Locate the cell with the specified text and output its (X, Y) center coordinate. 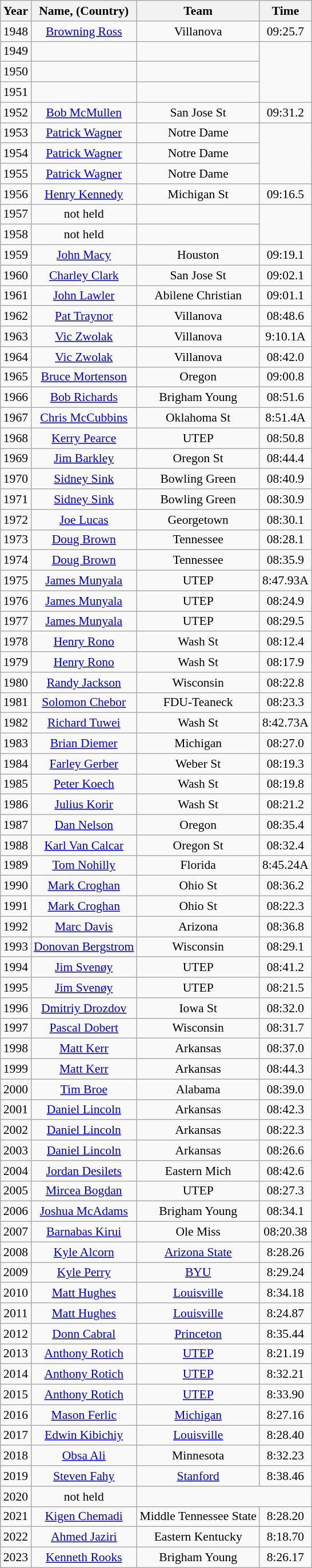
1985 (16, 784)
08:23.3 (286, 703)
1956 (16, 194)
08:26.6 (286, 1150)
08:37.0 (286, 1049)
2020 (16, 1497)
Pascal Dobert (83, 1028)
1974 (16, 560)
8:38.46 (286, 1476)
8:47.93A (286, 581)
08:36.8 (286, 927)
08:19.8 (286, 784)
08:27.3 (286, 1191)
Time (286, 11)
08:22.8 (286, 683)
Donn Cabral (83, 1334)
Joshua McAdams (83, 1212)
1999 (16, 1069)
1949 (16, 51)
John Macy (83, 255)
1991 (16, 907)
1990 (16, 886)
Oklahoma St (198, 418)
2013 (16, 1354)
2006 (16, 1212)
08:24.9 (286, 601)
1948 (16, 31)
1976 (16, 601)
1964 (16, 357)
Julius Korir (83, 805)
Bob Richards (83, 398)
08:40.9 (286, 479)
Ole Miss (198, 1232)
1951 (16, 93)
Arizona (198, 927)
1953 (16, 133)
Farley Gerber (83, 764)
2017 (16, 1435)
1952 (16, 113)
2016 (16, 1415)
Georgetown (198, 520)
FDU-Teaneck (198, 703)
2023 (16, 1558)
1978 (16, 642)
Browning Ross (83, 31)
Eastern Mich (198, 1171)
2010 (16, 1293)
Jim Barkley (83, 459)
John Lawler (83, 296)
1984 (16, 764)
08:50.8 (286, 438)
Bob McMullen (83, 113)
1986 (16, 805)
1971 (16, 499)
1957 (16, 214)
Minnesota (198, 1456)
1970 (16, 479)
Middle Tennessee State (198, 1517)
2012 (16, 1334)
08:28.1 (286, 540)
Kenneth Rooks (83, 1558)
08:42.3 (286, 1110)
08:27.0 (286, 744)
Iowa St (198, 1008)
08:39.0 (286, 1089)
08:44.3 (286, 1069)
Kyle Alcorn (83, 1252)
1955 (16, 174)
Randy Jackson (83, 683)
Name, (Country) (83, 11)
1989 (16, 865)
1969 (16, 459)
8:29.24 (286, 1273)
8:28.26 (286, 1252)
08:30.9 (286, 499)
09:19.1 (286, 255)
2015 (16, 1395)
Donovan Bergstrom (83, 947)
2014 (16, 1374)
Barnabas Kirui (83, 1232)
1966 (16, 398)
08:31.7 (286, 1028)
8:45.24A (286, 865)
Joe Lucas (83, 520)
2003 (16, 1150)
2007 (16, 1232)
Eastern Kentucky (198, 1537)
2018 (16, 1456)
09:02.1 (286, 275)
08:29.5 (286, 621)
Kigen Chemadi (83, 1517)
Michigan St (198, 194)
08:17.9 (286, 662)
Stanford (198, 1476)
Pat Traynor (83, 316)
08:19.3 (286, 764)
08:35.9 (286, 560)
Arizona State (198, 1252)
09:16.5 (286, 194)
Alabama (198, 1089)
Tom Nohilly (83, 865)
1967 (16, 418)
Ahmed Jaziri (83, 1537)
1993 (16, 947)
08:42.6 (286, 1171)
Karl Van Calcar (83, 845)
Richard Tuwei (83, 723)
2002 (16, 1130)
1973 (16, 540)
2001 (16, 1110)
08:51.6 (286, 398)
1961 (16, 296)
8:26.17 (286, 1558)
1963 (16, 336)
1975 (16, 581)
Edwin Kibichiy (83, 1435)
2019 (16, 1476)
1981 (16, 703)
Steven Fahy (83, 1476)
8:35.44 (286, 1334)
08:35.4 (286, 825)
2005 (16, 1191)
08:30.1 (286, 520)
8:32.23 (286, 1456)
Obsa Ali (83, 1456)
9:10.1A (286, 336)
Mason Ferlic (83, 1415)
1972 (16, 520)
1977 (16, 621)
Year (16, 11)
8:32.21 (286, 1374)
1982 (16, 723)
09:00.8 (286, 377)
1979 (16, 662)
1987 (16, 825)
1988 (16, 845)
2004 (16, 1171)
Abilene Christian (198, 296)
1962 (16, 316)
BYU (198, 1273)
Charley Clark (83, 275)
1992 (16, 927)
1965 (16, 377)
09:31.2 (286, 113)
2021 (16, 1517)
Marc Davis (83, 927)
Dan Nelson (83, 825)
09:25.7 (286, 31)
Brian Diemer (83, 744)
8:28.40 (286, 1435)
08:21.2 (286, 805)
8:18.70 (286, 1537)
8:33.90 (286, 1395)
8:21.19 (286, 1354)
08:42.0 (286, 357)
Bruce Mortenson (83, 377)
Princeton (198, 1334)
1959 (16, 255)
Jordan Desilets (83, 1171)
1968 (16, 438)
1983 (16, 744)
Kyle Perry (83, 1273)
1950 (16, 72)
Tim Broe (83, 1089)
2022 (16, 1537)
1995 (16, 988)
08:34.1 (286, 1212)
2009 (16, 1273)
08:20.38 (286, 1232)
8:42.73A (286, 723)
8:28.20 (286, 1517)
1958 (16, 235)
2011 (16, 1313)
Houston (198, 255)
1997 (16, 1028)
8:27.16 (286, 1415)
08:29.1 (286, 947)
1954 (16, 154)
2000 (16, 1089)
1994 (16, 968)
1998 (16, 1049)
08:32.4 (286, 845)
Henry Kennedy (83, 194)
8:24.87 (286, 1313)
Chris McCubbins (83, 418)
Weber St (198, 764)
09:01.1 (286, 296)
Florida (198, 865)
08:48.6 (286, 316)
08:36.2 (286, 886)
2008 (16, 1252)
Team (198, 11)
8:34.18 (286, 1293)
08:44.4 (286, 459)
Solomon Chebor (83, 703)
1996 (16, 1008)
8:51.4A (286, 418)
Dmitriy Drozdov (83, 1008)
08:32.0 (286, 1008)
1980 (16, 683)
Kerry Pearce (83, 438)
08:21.5 (286, 988)
08:41.2 (286, 968)
Peter Koech (83, 784)
08:12.4 (286, 642)
Mircea Bogdan (83, 1191)
1960 (16, 275)
